Return [x, y] of the center of cell containing provided text 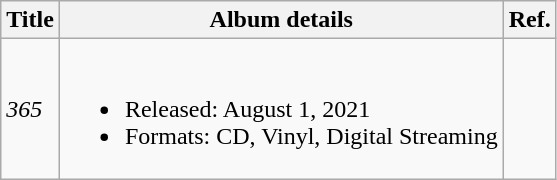
Album details [281, 20]
Ref. [530, 20]
Title [30, 20]
Released: August 1, 2021Formats: CD, Vinyl, Digital Streaming [281, 109]
365 [30, 109]
